Capture the cell that displays the provided text and extract its [x, y] central coordinate. 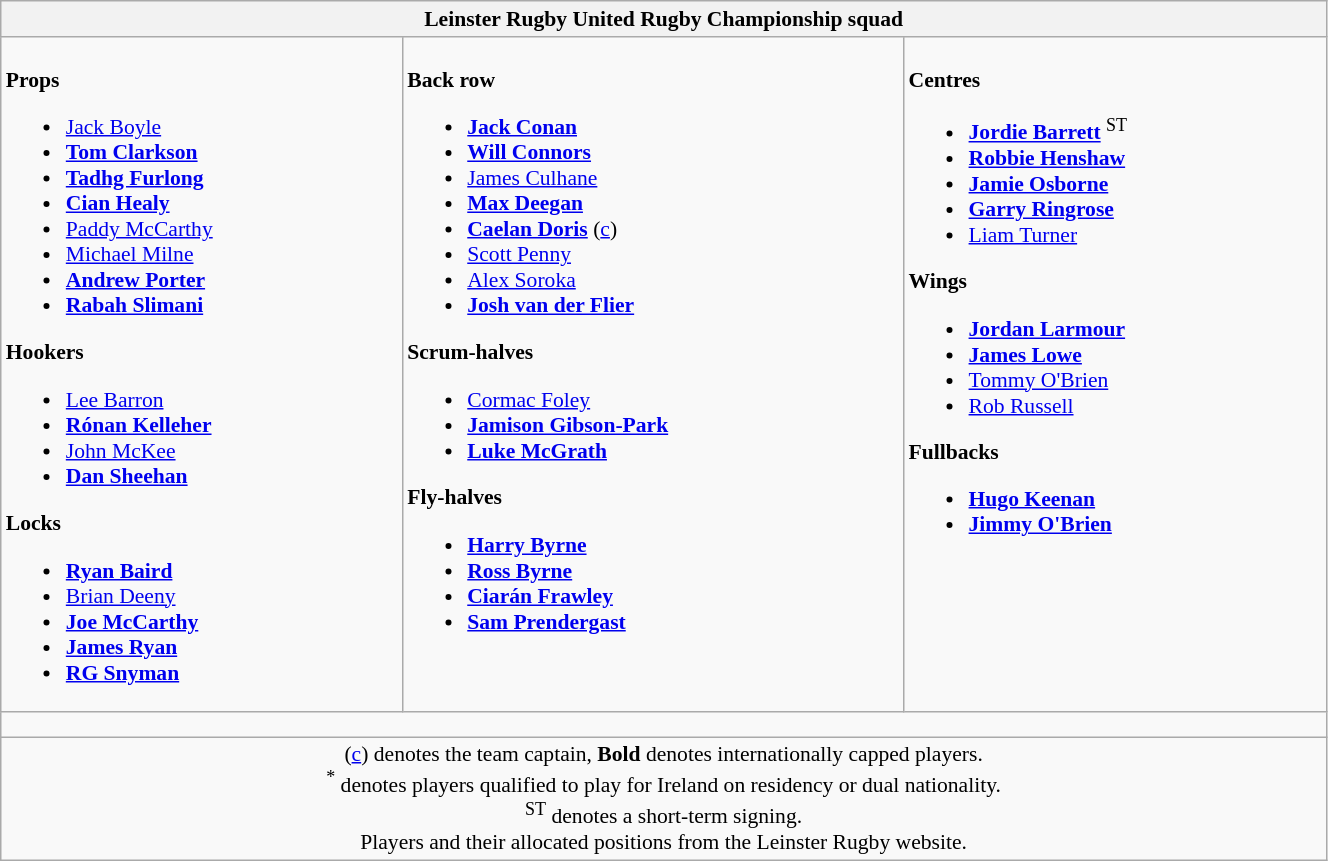
Leinster Rugby United Rugby Championship squad [664, 19]
